Capture the cell that displays the provided text and extract its [X, Y] central coordinate. 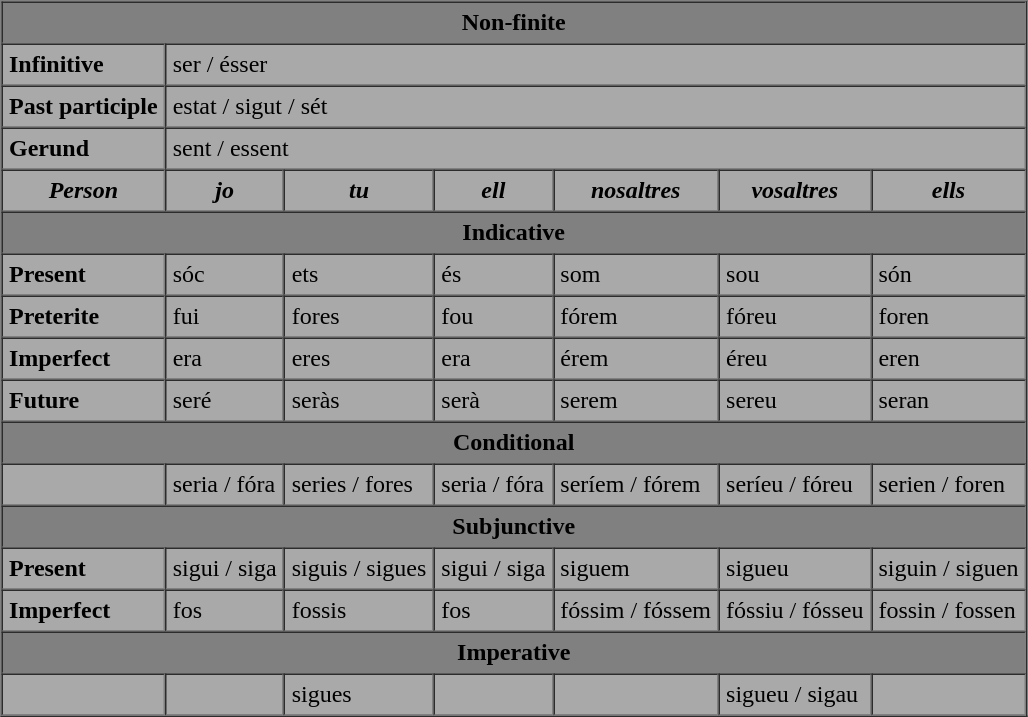
eren [948, 359]
fores [359, 317]
sigueu / sigau [795, 695]
és [494, 275]
serà [494, 401]
series / fores [359, 485]
serien / foren [948, 485]
seríem / fórem [636, 485]
Non-finite [514, 23]
nosaltres [636, 191]
sóc [224, 275]
fóreu [795, 317]
Gerund [84, 149]
foren [948, 317]
seran [948, 401]
estat / sigut / sét [596, 107]
ells [948, 191]
éreu [795, 359]
sou [795, 275]
fóssim / fóssem [636, 611]
sigueu [795, 569]
serem [636, 401]
Preterite [84, 317]
Conditional [514, 443]
fossis [359, 611]
fou [494, 317]
Infinitive [84, 65]
eres [359, 359]
som [636, 275]
ell [494, 191]
Indicative [514, 233]
fui [224, 317]
siguem [636, 569]
fórem [636, 317]
Imperative [514, 653]
sigues [359, 695]
siguis / sigues [359, 569]
érem [636, 359]
seríeu / fóreu [795, 485]
seràs [359, 401]
Future [84, 401]
siguin / siguen [948, 569]
són [948, 275]
sereu [795, 401]
ets [359, 275]
seré [224, 401]
tu [359, 191]
jo [224, 191]
Person [84, 191]
vosaltres [795, 191]
ser / ésser [596, 65]
fóssiu / fósseu [795, 611]
fossin / fossen [948, 611]
sent / essent [596, 149]
Subjunctive [514, 527]
Past participle [84, 107]
